Output the (X, Y) coordinate of the center of the cell containing the given text.  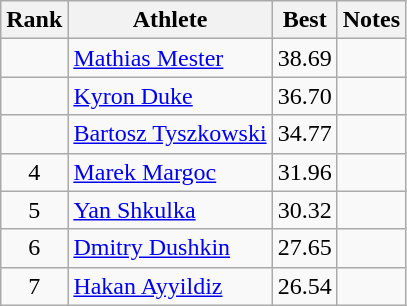
27.65 (304, 248)
26.54 (304, 286)
Rank (34, 20)
Dmitry Dushkin (170, 248)
34.77 (304, 134)
38.69 (304, 58)
30.32 (304, 210)
Bartosz Tyszkowski (170, 134)
Best (304, 20)
Kyron Duke (170, 96)
5 (34, 210)
Hakan Ayyildiz (170, 286)
36.70 (304, 96)
Yan Shkulka (170, 210)
Marek Margoc (170, 172)
31.96 (304, 172)
7 (34, 286)
Mathias Mester (170, 58)
4 (34, 172)
Athlete (170, 20)
6 (34, 248)
Notes (371, 20)
